For the text-containing cell, return its midpoint in [X, Y] coordinate format. 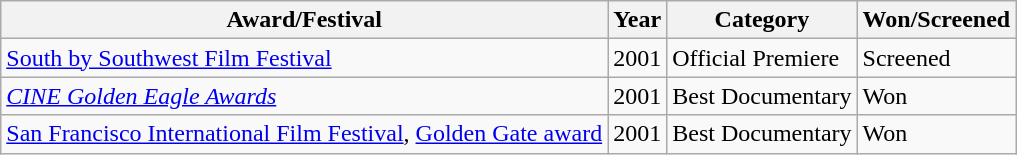
Award/Festival [304, 20]
CINE Golden Eagle Awards [304, 96]
Category [762, 20]
Won/Screened [936, 20]
South by Southwest Film Festival [304, 58]
San Francisco International Film Festival, Golden Gate award [304, 134]
Year [638, 20]
Official Premiere [762, 58]
Screened [936, 58]
